Extract the [x, y] coordinate from the center of the cell holding the provided text.  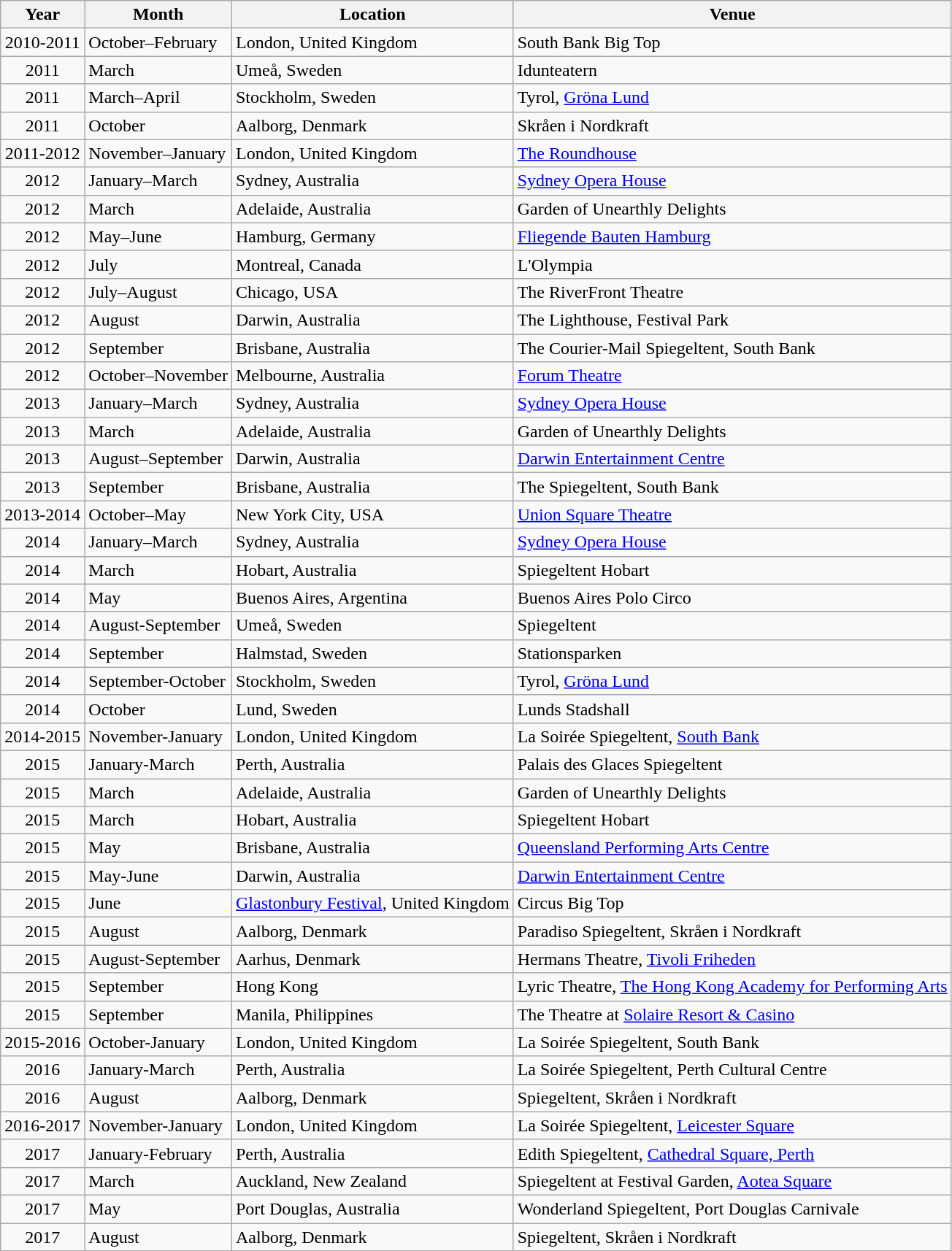
Forum Theatre [732, 376]
Month [158, 15]
Montreal, Canada [372, 264]
Year [42, 15]
2016-2017 [42, 1125]
Auckland, New Zealand [372, 1181]
South Bank Big Top [732, 42]
Spiegeltent at Festival Garden, Aotea Square [732, 1181]
2010-2011 [42, 42]
Lunds Stadshall [732, 709]
November–January [158, 153]
August–September [158, 459]
Hermans Theatre, Tivoli Friheden [732, 959]
October–May [158, 515]
Lund, Sweden [372, 709]
Buenos Aires, Argentina [372, 598]
Queensland Performing Arts Centre [732, 848]
The Theatre at Solaire Resort & Casino [732, 1015]
2013-2014 [42, 515]
March–April [158, 98]
October-January [158, 1042]
Fliegende Bauten Hamburg [732, 236]
October–November [158, 376]
The Courier-Mail Spiegeltent, South Bank [732, 348]
January-February [158, 1153]
New York City, USA [372, 515]
Skråen i Nordkraft [732, 126]
October–February [158, 42]
La Soirée Spiegeltent, Leicester Square [732, 1125]
Hong Kong [372, 987]
2015-2016 [42, 1042]
Location [372, 15]
July–August [158, 292]
Manila, Philippines [372, 1015]
Edith Spiegeltent, Cathedral Square, Perth [732, 1153]
Aarhus, Denmark [372, 959]
The RiverFront Theatre [732, 292]
Union Square Theatre [732, 515]
Glastonbury Festival, United Kingdom [372, 904]
Venue [732, 15]
July [158, 264]
2014-2015 [42, 736]
2011-2012 [42, 153]
Chicago, USA [372, 292]
Lyric Theatre, The Hong Kong Academy for Performing Arts [732, 987]
Paradiso Spiegeltent, Skråen i Nordkraft [732, 931]
Circus Big Top [732, 904]
Hamburg, Germany [372, 236]
September-October [158, 681]
The Roundhouse [732, 153]
May-June [158, 876]
Port Douglas, Australia [372, 1209]
Buenos Aires Polo Circo [732, 598]
L'Olympia [732, 264]
Idunteatern [732, 70]
Palais des Glaces Spiegeltent [732, 764]
May–June [158, 236]
Spiegeltent [732, 625]
Halmstad, Sweden [372, 653]
The Lighthouse, Festival Park [732, 320]
Melbourne, Australia [372, 376]
June [158, 904]
The Spiegeltent, South Bank [732, 487]
Wonderland Spiegeltent, Port Douglas Carnivale [732, 1209]
Stationsparken [732, 653]
La Soirée Spiegeltent, Perth Cultural Centre [732, 1070]
